Search for the cell housing the specified text and yield its (X, Y) center coordinate. 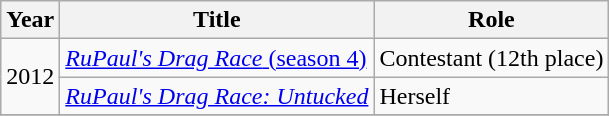
RuPaul's Drag Race (season 4) (217, 58)
Role (492, 20)
Contestant (12th place) (492, 58)
2012 (30, 77)
Year (30, 20)
Title (217, 20)
RuPaul's Drag Race: Untucked (217, 96)
Herself (492, 96)
